Detect which cell encompasses the target text, then output its (X, Y) center coordinate. 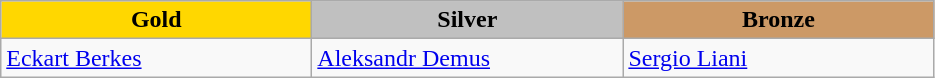
Aleksandr Demus (468, 58)
Sergio Liani (778, 58)
Bronze (778, 20)
Silver (468, 20)
Gold (156, 20)
Eckart Berkes (156, 58)
